Capture the cell that displays the provided text and extract its [x, y] central coordinate. 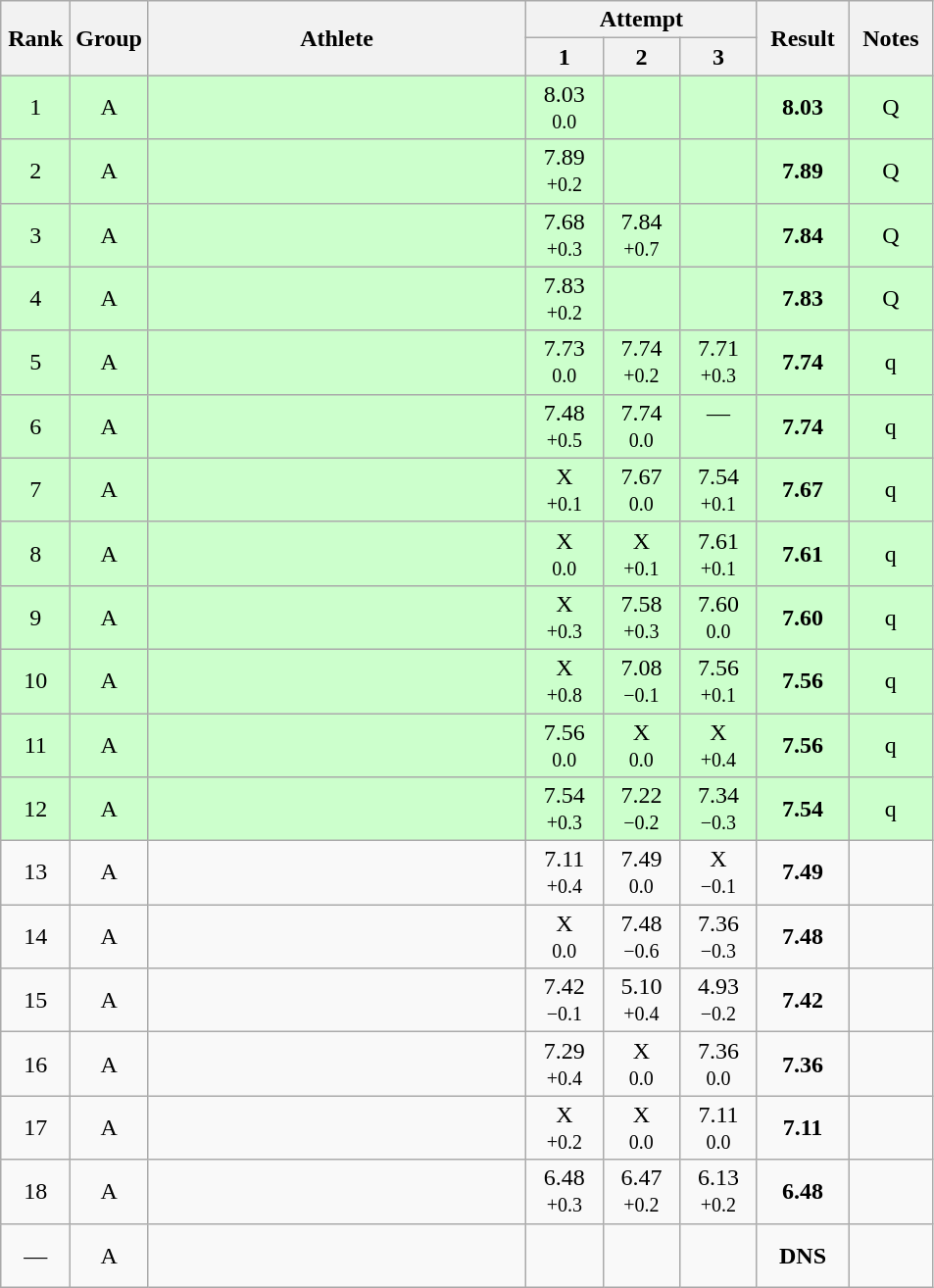
7.42−0.1 [565, 1000]
7.71+0.3 [719, 363]
17 [35, 1127]
6.47+0.2 [641, 1192]
7.29+0.4 [565, 1065]
7.61+0.1 [719, 553]
7.68+0.3 [565, 235]
X+0.2 [565, 1127]
7.42 [803, 1000]
Athlete [336, 38]
7.740.0 [641, 425]
7.61 [803, 553]
7.110.0 [719, 1127]
7.730.0 [565, 363]
7.56+0.1 [719, 680]
7.67 [803, 490]
4.93−0.2 [719, 1000]
7.54+0.1 [719, 490]
7.49 [803, 872]
6.13+0.2 [719, 1192]
11 [35, 745]
18 [35, 1192]
7.84+0.7 [641, 235]
7.490.0 [641, 872]
DNS [803, 1255]
X−0.1 [719, 872]
7.89+0.2 [565, 171]
7.11+0.4 [565, 872]
Rank [35, 38]
6 [35, 425]
5.10+0.4 [641, 1000]
7.83+0.2 [565, 298]
14 [35, 937]
7.22−0.2 [641, 810]
7.36−0.3 [719, 937]
7.48 [803, 937]
7.84 [803, 235]
Notes [891, 38]
7.36 [803, 1065]
Result [803, 38]
7.48+0.5 [565, 425]
9 [35, 618]
16 [35, 1065]
4 [35, 298]
7.54 [803, 810]
X+0.8 [565, 680]
7 [35, 490]
7.11 [803, 1127]
8 [35, 553]
8.03 [803, 108]
7.360.0 [719, 1065]
7.58+0.3 [641, 618]
7.08−0.1 [641, 680]
12 [35, 810]
7.600.0 [719, 618]
10 [35, 680]
8.030.0 [565, 108]
Attempt [642, 20]
Group [110, 38]
6.48+0.3 [565, 1192]
7.54+0.3 [565, 810]
13 [35, 872]
7.670.0 [641, 490]
5 [35, 363]
X+0.3 [565, 618]
7.34−0.3 [719, 810]
7.89 [803, 171]
15 [35, 1000]
7.83 [803, 298]
7.48−0.6 [641, 937]
6.48 [803, 1192]
X+0.4 [719, 745]
7.560.0 [565, 745]
7.74+0.2 [641, 363]
7.60 [803, 618]
